Search for the cell housing the specified text and yield its [x, y] center coordinate. 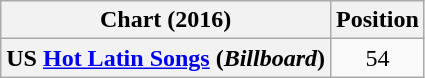
Chart (2016) [166, 20]
Position [378, 20]
54 [378, 58]
US Hot Latin Songs (Billboard) [166, 58]
